For the text-containing cell, return its midpoint in [x, y] coordinate format. 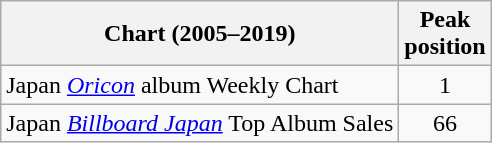
1 [445, 85]
Japan Oricon album Weekly Chart [200, 85]
66 [445, 123]
Japan Billboard Japan Top Album Sales [200, 123]
Peakposition [445, 34]
Chart (2005–2019) [200, 34]
